Determine the (X, Y) coordinate at the center of the cell enclosing the given text.  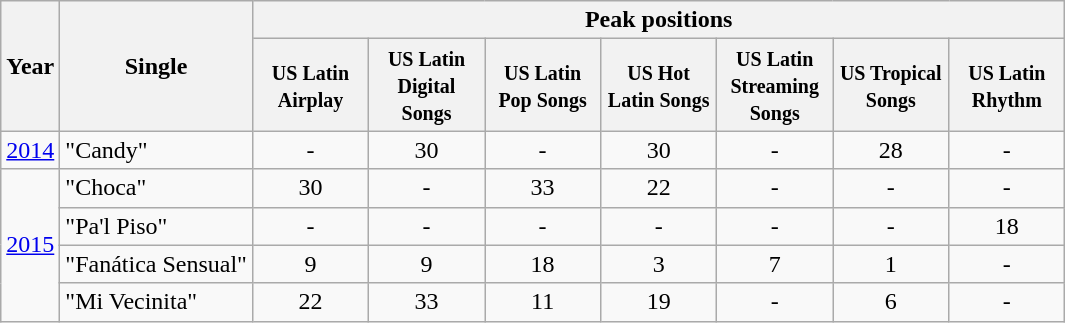
6 (891, 302)
US Tropical Songs (891, 85)
11 (543, 302)
28 (891, 150)
US Latin Digital Songs (426, 85)
1 (891, 264)
Single (156, 66)
"Choca" (156, 188)
3 (659, 264)
Year (30, 66)
19 (659, 302)
"Fanática Sensual" (156, 264)
7 (775, 264)
US Latin Rhythm (1007, 85)
US Latin Airplay (310, 85)
2014 (30, 150)
Peak positions (658, 20)
US Hot Latin Songs (659, 85)
US Latin Streaming Songs (775, 85)
"Mi Vecinita" (156, 302)
US Latin Pop Songs (543, 85)
"Candy" (156, 150)
"Pa'l Piso" (156, 226)
2015 (30, 245)
